Capture the cell that displays the provided text and extract its [X, Y] central coordinate. 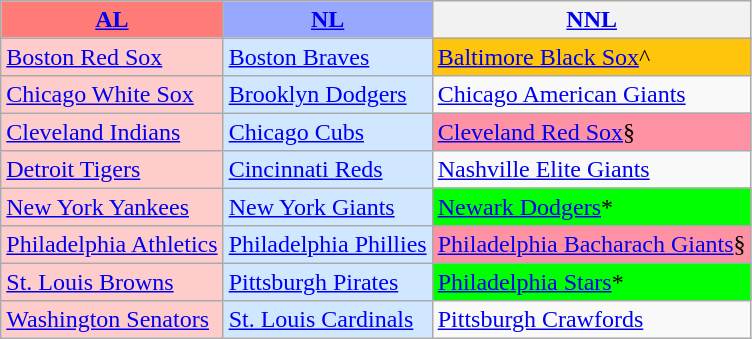
AL [112, 20]
New York Yankees [112, 206]
Newark Dodgers* [592, 206]
Cleveland Indians [112, 132]
Philadelphia Bacharach Giants§ [592, 244]
Pittsburgh Pirates [328, 282]
New York Giants [328, 206]
NNL [592, 20]
Chicago American Giants [592, 94]
Washington Senators [112, 318]
St. Louis Browns [112, 282]
Chicago Cubs [328, 132]
Boston Braves [328, 56]
Chicago White Sox [112, 94]
St. Louis Cardinals [328, 318]
Philadelphia Stars* [592, 282]
Nashville Elite Giants [592, 170]
Cleveland Red Sox§ [592, 132]
Cincinnati Reds [328, 170]
NL [328, 20]
Pittsburgh Crawfords [592, 318]
Philadelphia Phillies [328, 244]
Boston Red Sox [112, 56]
Philadelphia Athletics [112, 244]
Baltimore Black Sox^ [592, 56]
Detroit Tigers [112, 170]
Brooklyn Dodgers [328, 94]
